Locate the cell with the specified text and output its [x, y] center coordinate. 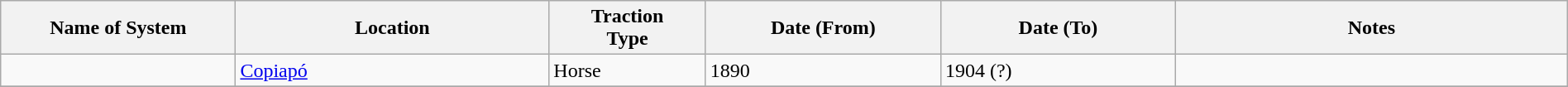
Horse [627, 70]
Name of System [118, 28]
Notes [1372, 28]
1904 (?) [1058, 70]
1890 [823, 70]
Date (From) [823, 28]
Copiapó [392, 70]
Location [392, 28]
TractionType [627, 28]
Date (To) [1058, 28]
